Scan for the cell matching the given text and deliver its (x, y) coordinate at center. 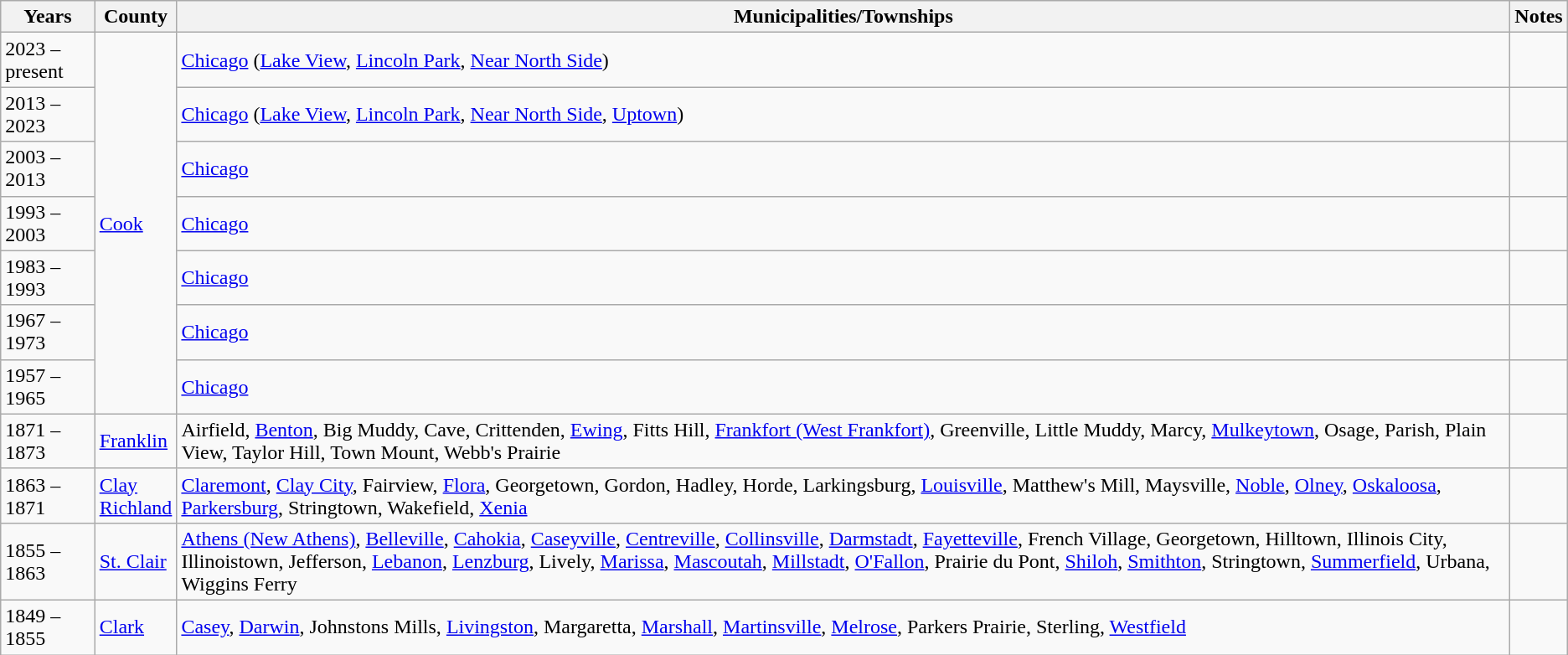
Municipalities/Townships (843, 17)
Chicago (Lake View, Lincoln Park, Near North Side, Uptown) (843, 114)
Casey, Darwin, Johnstons Mills, Livingston, Margaretta, Marshall, Martinsville, Melrose, Parkers Prairie, Sterling, Westfield (843, 627)
1983 – 1993 (48, 278)
Years (48, 17)
1849 – 1855 (48, 627)
Franklin (136, 441)
1967 – 1973 (48, 332)
Notes (1539, 17)
1993 – 2003 (48, 223)
Clark (136, 627)
1871 – 1873 (48, 441)
1863 – 1871 (48, 496)
2003 – 2013 (48, 169)
2013 – 2023 (48, 114)
County (136, 17)
1855 – 1863 (48, 561)
1957 – 1965 (48, 387)
Chicago (Lake View, Lincoln Park, Near North Side) (843, 60)
Cook (136, 223)
2023 – present (48, 60)
St. Clair (136, 561)
ClayRichland (136, 496)
